Scan for the cell matching the given text and deliver its (X, Y) coordinate at center. 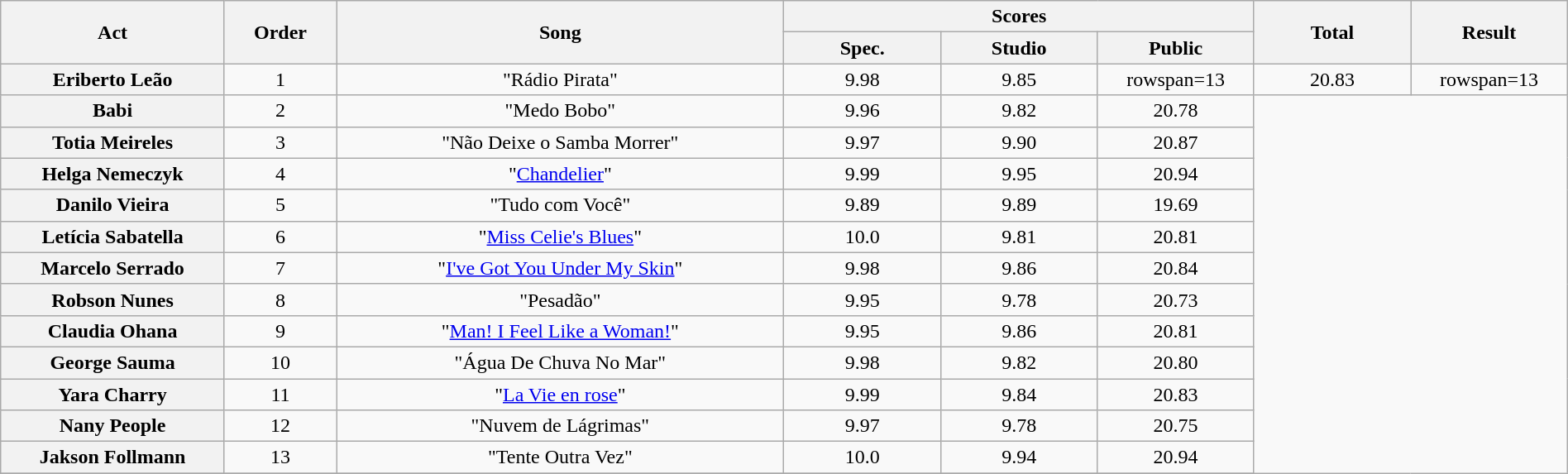
2 (280, 111)
"Chandelier" (561, 174)
20.87 (1176, 142)
Total (1331, 32)
Scores (1019, 17)
Spec. (862, 48)
"Man! I Feel Like a Woman!" (561, 331)
1 (280, 79)
Jakson Follmann (112, 457)
19.69 (1176, 205)
6 (280, 237)
"Nuvem de Lágrimas" (561, 426)
"Não Deixe o Samba Morrer" (561, 142)
5 (280, 205)
7 (280, 268)
20.73 (1176, 299)
Robson Nunes (112, 299)
"Água De Chuva No Mar" (561, 362)
Studio (1019, 48)
"Rádio Pirata" (561, 79)
9.94 (1019, 457)
Act (112, 32)
3 (280, 142)
Letícia Sabatella (112, 237)
"Miss Celie's Blues" (561, 237)
9.85 (1019, 79)
4 (280, 174)
Totia Meireles (112, 142)
9.84 (1019, 395)
Order (280, 32)
Song (561, 32)
Babi (112, 111)
9.96 (862, 111)
20.78 (1176, 111)
"I've Got You Under My Skin" (561, 268)
"Medo Bobo" (561, 111)
Yara Charry (112, 395)
Result (1489, 32)
Nany People (112, 426)
Public (1176, 48)
20.80 (1176, 362)
20.75 (1176, 426)
"La Vie en rose" (561, 395)
"Tudo com Você" (561, 205)
"Pesadão" (561, 299)
9.81 (1019, 237)
Marcelo Serrado (112, 268)
8 (280, 299)
13 (280, 457)
Helga Nemeczyk (112, 174)
12 (280, 426)
9.90 (1019, 142)
Danilo Vieira (112, 205)
George Sauma (112, 362)
Eriberto Leão (112, 79)
Claudia Ohana (112, 331)
"Tente Outra Vez" (561, 457)
10 (280, 362)
9 (280, 331)
11 (280, 395)
20.84 (1176, 268)
